Locate the cell with the specified text and output its (X, Y) center coordinate. 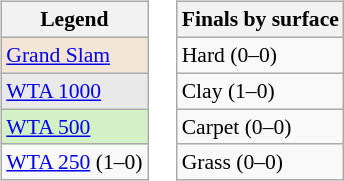
Clay (1–0) (260, 91)
WTA 1000 (74, 91)
Hard (0–0) (260, 55)
WTA 250 (1–0) (74, 162)
Legend (74, 20)
WTA 500 (74, 127)
Finals by surface (260, 20)
Grand Slam (74, 55)
Grass (0–0) (260, 162)
Carpet (0–0) (260, 127)
